Search for the cell housing the specified text and yield its (X, Y) center coordinate. 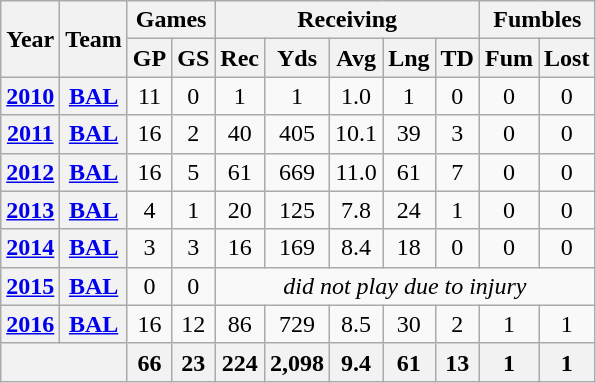
224 (240, 362)
8.5 (356, 324)
30 (409, 324)
GS (194, 58)
2010 (30, 96)
669 (298, 172)
TD (457, 58)
Fumbles (536, 20)
7 (457, 172)
5 (194, 172)
Year (30, 39)
2011 (30, 134)
66 (149, 362)
40 (240, 134)
Fum (508, 58)
405 (298, 134)
729 (298, 324)
2012 (30, 172)
Yds (298, 58)
Receiving (348, 20)
9.4 (356, 362)
169 (298, 248)
2,098 (298, 362)
2014 (30, 248)
10.1 (356, 134)
1.0 (356, 96)
Lost (567, 58)
Lng (409, 58)
86 (240, 324)
Games (170, 20)
11.0 (356, 172)
7.8 (356, 210)
12 (194, 324)
24 (409, 210)
23 (194, 362)
2015 (30, 286)
Team (94, 39)
GP (149, 58)
13 (457, 362)
18 (409, 248)
Avg (356, 58)
39 (409, 134)
20 (240, 210)
Rec (240, 58)
11 (149, 96)
2016 (30, 324)
125 (298, 210)
2013 (30, 210)
8.4 (356, 248)
4 (149, 210)
did not play due to injury (405, 286)
